For the text-containing cell, return its midpoint in (x, y) coordinate format. 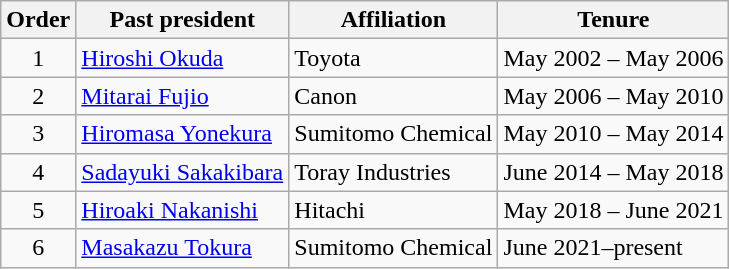
Toyota (394, 58)
Hiromasa Yonekura (182, 134)
6 (38, 248)
3 (38, 134)
Tenure (614, 20)
Hitachi (394, 210)
4 (38, 172)
Mitarai Fujio (182, 96)
Past president (182, 20)
June 2014 – May 2018 (614, 172)
Toray Industries (394, 172)
5 (38, 210)
Hiroshi Okuda (182, 58)
2 (38, 96)
May 2006 – May 2010 (614, 96)
May 2010 – May 2014 (614, 134)
May 2018 – June 2021 (614, 210)
Canon (394, 96)
Affiliation (394, 20)
May 2002 – May 2006 (614, 58)
Hiroaki Nakanishi (182, 210)
Sadayuki Sakakibara (182, 172)
Masakazu Tokura (182, 248)
1 (38, 58)
Order (38, 20)
June 2021–present (614, 248)
